Output the (x, y) coordinate of the center of the cell containing the given text.  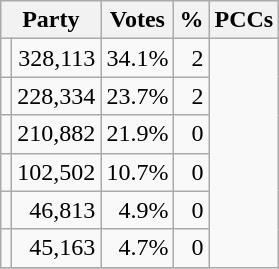
Party (51, 20)
23.7% (138, 96)
210,882 (56, 134)
328,113 (56, 58)
45,163 (56, 248)
10.7% (138, 172)
PCCs (244, 20)
102,502 (56, 172)
Votes (138, 20)
228,334 (56, 96)
21.9% (138, 134)
% (192, 20)
46,813 (56, 210)
34.1% (138, 58)
4.9% (138, 210)
4.7% (138, 248)
